Return (X, Y) of the center of cell containing provided text 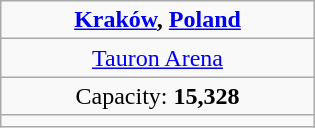
Tauron Arena (158, 58)
Capacity: 15,328 (158, 96)
Kraków, Poland (158, 20)
